Identify which cell holds the provided text, then report its (X, Y) central coordinate. 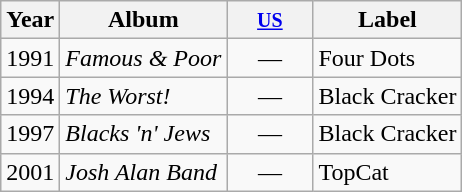
Year (30, 20)
2001 (30, 172)
Label (388, 20)
1991 (30, 58)
Blacks 'n' Jews (144, 134)
Album (144, 20)
The Worst! (144, 96)
Four Dots (388, 58)
Famous & Poor (144, 58)
1994 (30, 96)
1997 (30, 134)
Josh Alan Band (144, 172)
TopCat (388, 172)
US (270, 20)
